Return the [x, y] coordinate for the center point of the cell that contains the specified text.  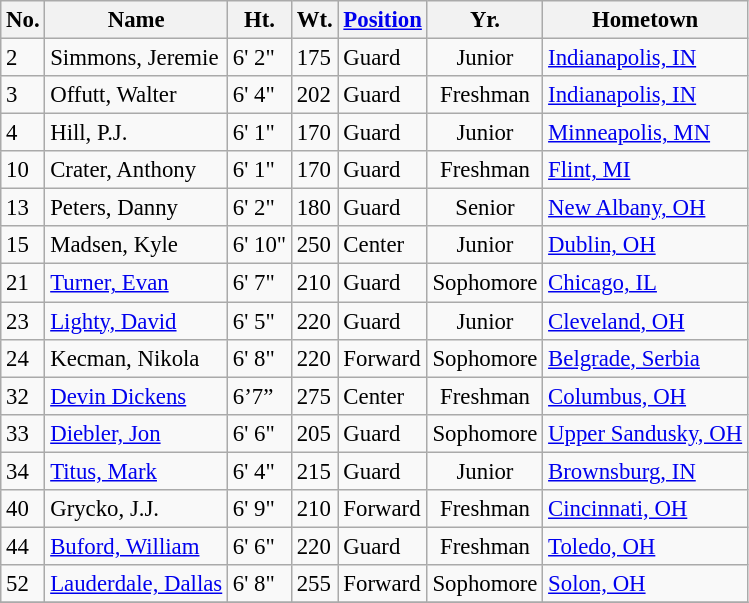
Brownsburg, IN [646, 471]
Titus, Mark [136, 471]
No. [23, 20]
Upper Sandusky, OH [646, 433]
250 [314, 245]
275 [314, 396]
Kecman, Nikola [136, 358]
10 [23, 170]
21 [23, 283]
15 [23, 245]
175 [314, 58]
Flint, MI [646, 170]
215 [314, 471]
Hometown [646, 20]
6' 5" [260, 321]
32 [23, 396]
255 [314, 584]
205 [314, 433]
52 [23, 584]
6' 9" [260, 509]
Cincinnati, OH [646, 509]
Toledo, OH [646, 546]
Position [382, 20]
Offutt, Walter [136, 95]
Grycko, J.J. [136, 509]
Belgrade, Serbia [646, 358]
Chicago, IL [646, 283]
6' 7" [260, 283]
6’7” [260, 396]
Turner, Evan [136, 283]
2 [23, 58]
40 [23, 509]
23 [23, 321]
34 [23, 471]
202 [314, 95]
Simmons, Jeremie [136, 58]
4 [23, 133]
Buford, William [136, 546]
44 [23, 546]
Wt. [314, 20]
Hill, P.J. [136, 133]
Crater, Anthony [136, 170]
33 [23, 433]
6' 10" [260, 245]
Diebler, Jon [136, 433]
New Albany, OH [646, 208]
180 [314, 208]
Lauderdale, Dallas [136, 584]
Senior [485, 208]
Minneapolis, MN [646, 133]
Yr. [485, 20]
Dublin, OH [646, 245]
24 [23, 358]
Cleveland, OH [646, 321]
Madsen, Kyle [136, 245]
Columbus, OH [646, 396]
Ht. [260, 20]
13 [23, 208]
Name [136, 20]
Solon, OH [646, 584]
Devin Dickens [136, 396]
3 [23, 95]
Peters, Danny [136, 208]
Lighty, David [136, 321]
